From the cell containing the given text, extract its center point as (X, Y) coordinate. 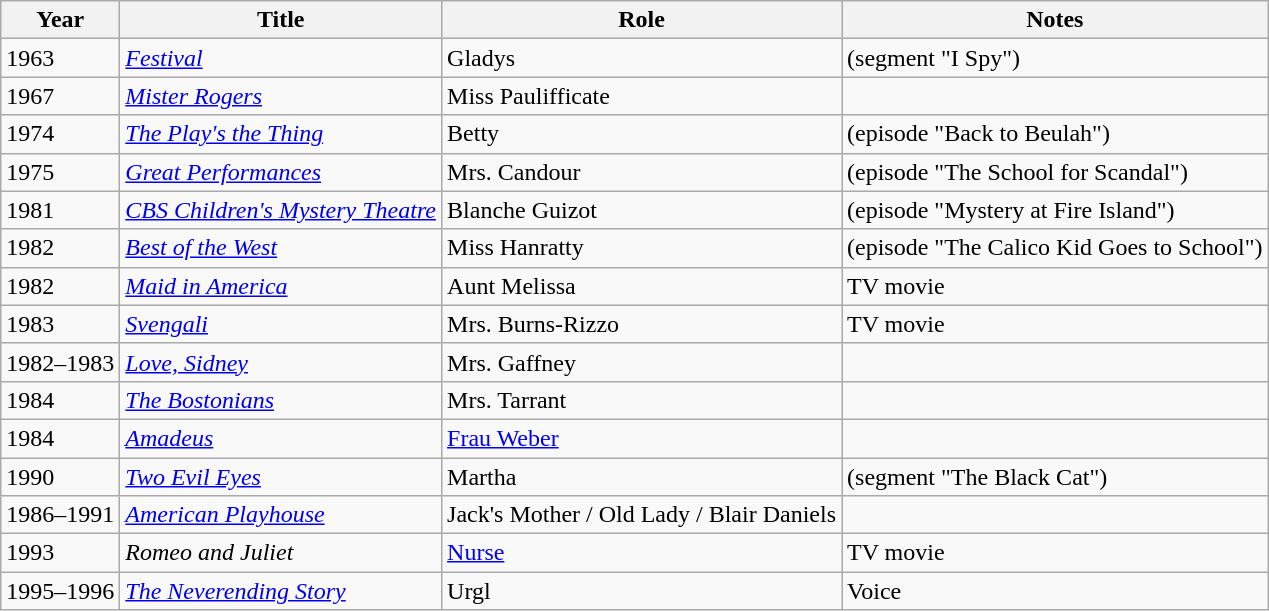
American Playhouse (281, 515)
1990 (60, 477)
1974 (60, 134)
1981 (60, 210)
CBS Children's Mystery Theatre (281, 210)
1967 (60, 96)
Mrs. Gaffney (642, 362)
1995–1996 (60, 591)
Mrs. Tarrant (642, 400)
Blanche Guizot (642, 210)
Mrs. Burns-Rizzo (642, 324)
Amadeus (281, 438)
Nurse (642, 553)
(segment "I Spy") (1056, 58)
Year (60, 20)
Svengali (281, 324)
The Play's the Thing (281, 134)
Notes (1056, 20)
The Bostonians (281, 400)
(episode "Mystery at Fire Island") (1056, 210)
1986–1991 (60, 515)
Mrs. Candour (642, 172)
Love, Sidney (281, 362)
1982–1983 (60, 362)
Festival (281, 58)
Maid in America (281, 286)
Best of the West (281, 248)
Great Performances (281, 172)
1993 (60, 553)
1975 (60, 172)
Voice (1056, 591)
Two Evil Eyes (281, 477)
1983 (60, 324)
The Neverending Story (281, 591)
Aunt Melissa (642, 286)
Urgl (642, 591)
(episode "The Calico Kid Goes to School") (1056, 248)
Betty (642, 134)
Miss Hanratty (642, 248)
1963 (60, 58)
Role (642, 20)
Title (281, 20)
Miss Paulifficate (642, 96)
(segment "The Black Cat") (1056, 477)
Romeo and Juliet (281, 553)
(episode "Back to Beulah") (1056, 134)
(episode "The School for Scandal") (1056, 172)
Martha (642, 477)
Gladys (642, 58)
Frau Weber (642, 438)
Mister Rogers (281, 96)
Jack's Mother / Old Lady / Blair Daniels (642, 515)
